For the text-containing cell, return its midpoint in [x, y] coordinate format. 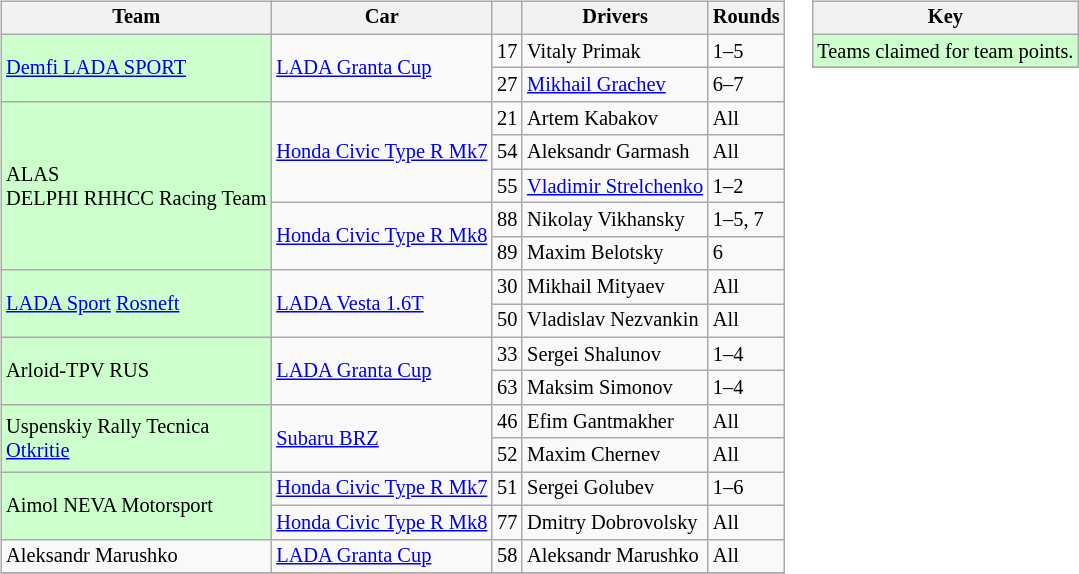
Rounds [746, 18]
Aimol NEVA Motorsport [136, 506]
Teams claimed for team points. [945, 51]
Nikolay Vikhansky [615, 220]
1–5, 7 [746, 220]
77 [507, 522]
Artem Kabakov [615, 119]
Sergei Shalunov [615, 354]
Vladislav Nezvankin [615, 321]
Drivers [615, 18]
Key [945, 18]
Maksim Simonov [615, 388]
6 [746, 253]
Subaru BRZ [382, 438]
Vladimir Strelchenko [615, 186]
Team [136, 18]
27 [507, 85]
Aleksandr Garmash [615, 152]
89 [507, 253]
1–6 [746, 489]
Car [382, 18]
30 [507, 287]
52 [507, 455]
50 [507, 321]
63 [507, 388]
33 [507, 354]
1–5 [746, 51]
Efim Gantmakher [615, 422]
17 [507, 51]
Maxim Belotsky [615, 253]
Dmitry Dobrovolsky [615, 522]
Maxim Chernev [615, 455]
88 [507, 220]
1–2 [746, 186]
Vitaly Primak [615, 51]
LADA Vesta 1.6T [382, 304]
LADA Sport Rosneft [136, 304]
Arloid-TPV RUS [136, 370]
54 [507, 152]
55 [507, 186]
58 [507, 556]
Mikhail Grachev [615, 85]
Mikhail Mityaev [615, 287]
Sergei Golubev [615, 489]
6–7 [746, 85]
Demfi LADA SPORT [136, 68]
21 [507, 119]
51 [507, 489]
Uspenskiy Rally TecnicaOtkritie [136, 438]
ALAS DELPHI RHHCC Racing Team [136, 186]
46 [507, 422]
